Extract the [x, y] coordinate from the center of the cell holding the provided text.  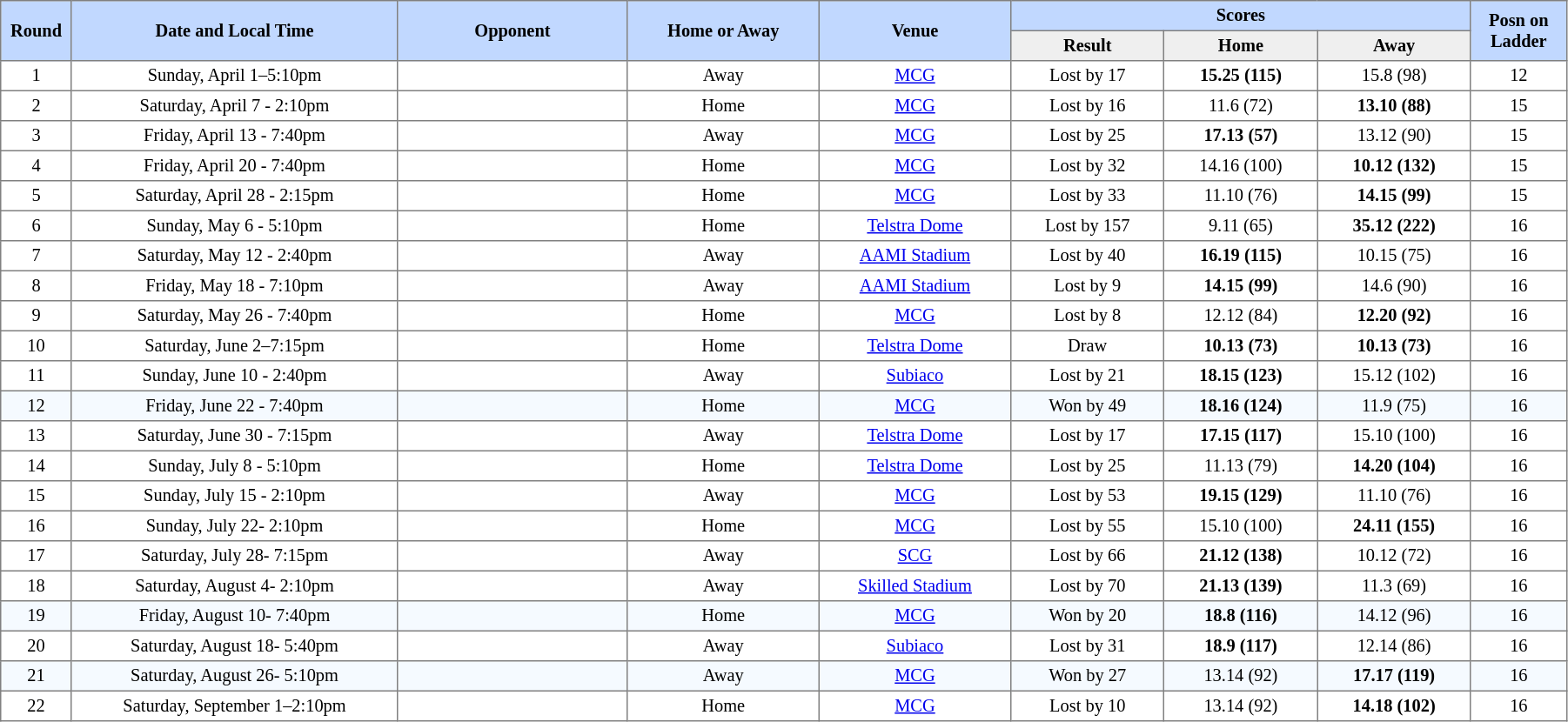
18 [37, 585]
13.12 (90) [1394, 136]
35.12 (222) [1394, 225]
12.14 (86) [1394, 645]
14.6 (90) [1394, 285]
SCG [915, 556]
Home or Away [723, 31]
5 [37, 196]
12.12 (84) [1241, 316]
24.11 (155) [1394, 525]
Sunday, July 8 - 5:10pm [234, 465]
11.9 (75) [1394, 405]
14.20 (104) [1394, 465]
20 [37, 645]
Sunday, May 6 - 5:10pm [234, 225]
11.3 (69) [1394, 585]
10.15 (75) [1394, 256]
11.13 (79) [1241, 465]
Friday, April 20 - 7:40pm [234, 165]
Saturday, April 28 - 2:15pm [234, 196]
Friday, June 22 - 7:40pm [234, 405]
15.25 (115) [1241, 76]
10.12 (132) [1394, 165]
Won by 27 [1088, 676]
14.16 (100) [1241, 165]
14 [37, 465]
18.16 (124) [1241, 405]
Sunday, June 10 - 2:40pm [234, 376]
Skilled Stadium [915, 585]
Lost by 32 [1088, 165]
11.6 (72) [1241, 105]
13 [37, 436]
Saturday, April 7 - 2:10pm [234, 105]
Lost by 9 [1088, 285]
17.17 (119) [1394, 676]
Sunday, July 15 - 2:10pm [234, 496]
Saturday, August 4- 2:10pm [234, 585]
Lost by 157 [1088, 225]
Lost by 66 [1088, 556]
Round [37, 31]
15.12 (102) [1394, 376]
Date and Local Time [234, 31]
Venue [915, 31]
Saturday, September 1–2:10pm [234, 705]
7 [37, 256]
Scores [1241, 16]
2 [37, 105]
Saturday, August 26- 5:10pm [234, 676]
18.9 (117) [1241, 645]
19.15 (129) [1241, 496]
18.15 (123) [1241, 376]
21.12 (138) [1241, 556]
18.8 (116) [1241, 616]
Lost by 55 [1088, 525]
Lost by 16 [1088, 105]
21 [37, 676]
Friday, May 18 - 7:10pm [234, 285]
Lost by 8 [1088, 316]
11 [37, 376]
Opponent [513, 31]
Saturday, May 26 - 7:40pm [234, 316]
Saturday, June 30 - 7:15pm [234, 436]
17.15 (117) [1241, 436]
Saturday, June 2–7:15pm [234, 345]
14.18 (102) [1394, 705]
Friday, April 13 - 7:40pm [234, 136]
17 [37, 556]
3 [37, 136]
Friday, August 10- 7:40pm [234, 616]
Saturday, May 12 - 2:40pm [234, 256]
16.19 (115) [1241, 256]
8 [37, 285]
Lost by 10 [1088, 705]
9 [37, 316]
9.11 (65) [1241, 225]
Draw [1088, 345]
14.12 (96) [1394, 616]
Lost by 70 [1088, 585]
Saturday, August 18- 5:40pm [234, 645]
17.13 (57) [1241, 136]
Won by 49 [1088, 405]
21.13 (139) [1241, 585]
Saturday, July 28- 7:15pm [234, 556]
Result [1088, 45]
1 [37, 76]
10 [37, 345]
13.10 (88) [1394, 105]
19 [37, 616]
Sunday, July 22- 2:10pm [234, 525]
Sunday, April 1–5:10pm [234, 76]
12.20 (92) [1394, 316]
Lost by 31 [1088, 645]
22 [37, 705]
10.12 (72) [1394, 556]
Lost by 53 [1088, 496]
Lost by 21 [1088, 376]
4 [37, 165]
Lost by 40 [1088, 256]
6 [37, 225]
Lost by 33 [1088, 196]
Won by 20 [1088, 616]
Posn on Ladder [1518, 31]
15.8 (98) [1394, 76]
